Find where the given text appears and provide that cell's center as [x, y] coordinate. 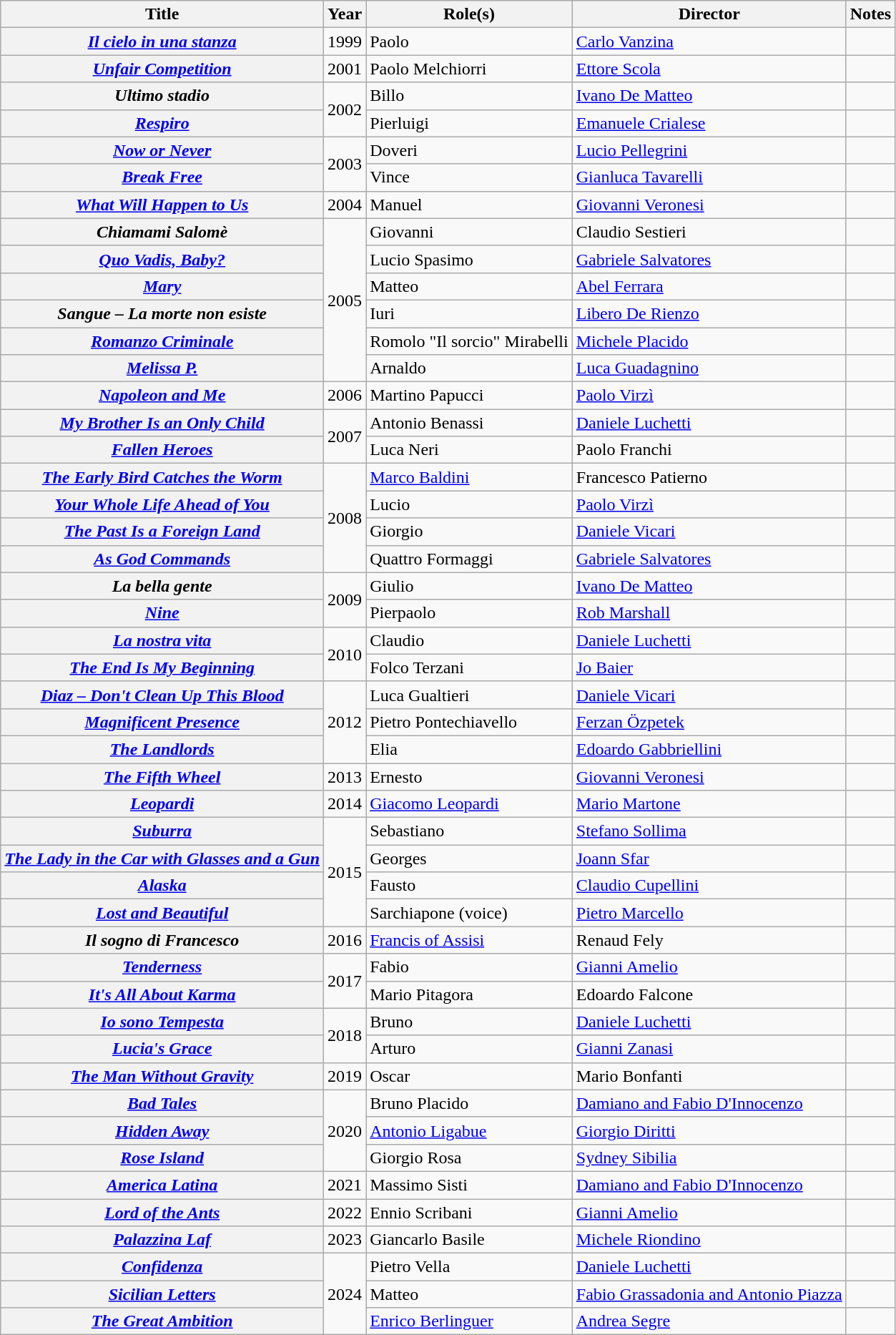
Confidenza [162, 1267]
2019 [345, 1076]
Francis of Assisi [469, 940]
The Early Bird Catches the Worm [162, 477]
2005 [345, 300]
Pierluigi [469, 123]
Pietro Pontechiavello [469, 722]
Your Whole Life Ahead of You [162, 504]
2023 [345, 1240]
Break Free [162, 177]
2018 [345, 1035]
Ettore Scola [709, 69]
Carlo Vanzina [709, 41]
Iuri [469, 313]
2021 [345, 1185]
2006 [345, 396]
Arturo [469, 1049]
Sydney Sibilia [709, 1158]
Gianluca Tavarelli [709, 177]
Romolo "Il sorcio" Mirabelli [469, 341]
Rose Island [162, 1158]
Mary [162, 286]
The Great Ambition [162, 1321]
2004 [345, 205]
Io sono Tempesta [162, 1022]
Renaud Fely [709, 940]
Hidden Away [162, 1130]
Sarchiapone (voice) [469, 913]
2015 [345, 872]
Luca Neri [469, 450]
2020 [345, 1130]
Enrico Berlinguer [469, 1321]
Nine [162, 613]
2013 [345, 776]
Luca Guadagnino [709, 368]
Pierpaolo [469, 613]
Palazzina Laf [162, 1240]
Lord of the Ants [162, 1213]
Edoardo Falcone [709, 994]
The Man Without Gravity [162, 1076]
2008 [345, 518]
Paolo Melchiorri [469, 69]
Lost and Beautiful [162, 913]
Arnaldo [469, 368]
Manuel [469, 205]
Emanuele Crialese [709, 123]
Giorgio [469, 532]
Bruno [469, 1022]
2024 [345, 1294]
Romanzo Criminale [162, 341]
Pietro Vella [469, 1267]
Folco Terzani [469, 667]
Mario Pitagora [469, 994]
Luca Gualtieri [469, 695]
Francesco Patierno [709, 477]
Role(s) [469, 14]
2001 [345, 69]
My Brother Is an Only Child [162, 423]
2014 [345, 804]
Ferzan Özpetek [709, 722]
Massimo Sisti [469, 1185]
The Landlords [162, 749]
Lucia's Grace [162, 1049]
Sicilian Letters [162, 1294]
Pietro Marcello [709, 913]
Quattro Formaggi [469, 559]
Vince [469, 177]
Joann Sfar [709, 859]
La nostra vita [162, 640]
Sebastiano [469, 831]
Martino Papucci [469, 396]
As God Commands [162, 559]
The Past Is a Foreign Land [162, 532]
Melissa P. [162, 368]
Gianni Zanasi [709, 1049]
Suburra [162, 831]
Leopardi [162, 804]
Chiamami Salomè [162, 232]
Paolo [469, 41]
Giorgio Rosa [469, 1158]
Marco Baldini [469, 477]
Notes [870, 14]
Title [162, 14]
Ultimo stadio [162, 96]
Fallen Heroes [162, 450]
Tenderness [162, 967]
Year [345, 14]
Edoardo Gabbriellini [709, 749]
Stefano Sollima [709, 831]
Jo Baier [709, 667]
Mario Martone [709, 804]
2010 [345, 654]
1999 [345, 41]
Giancarlo Basile [469, 1240]
Michele Riondino [709, 1240]
2007 [345, 436]
Antonio Benassi [469, 423]
It's All About Karma [162, 994]
Michele Placido [709, 341]
Lucio Pellegrini [709, 150]
Ennio Scribani [469, 1213]
Claudio Sestieri [709, 232]
2009 [345, 600]
Doveri [469, 150]
Claudio Cupellini [709, 886]
Giorgio Diritti [709, 1130]
Antonio Ligabue [469, 1130]
Giovanni [469, 232]
2003 [345, 164]
Abel Ferrara [709, 286]
The Fifth Wheel [162, 776]
Director [709, 14]
Bad Tales [162, 1103]
The Lady in the Car with Glasses and a Gun [162, 859]
Giulio [469, 586]
Bruno Placido [469, 1103]
Lucio Spasimo [469, 259]
Mario Bonfanti [709, 1076]
Giacomo Leopardi [469, 804]
Il cielo in una stanza [162, 41]
Libero De Rienzo [709, 313]
Rob Marshall [709, 613]
Napoleon and Me [162, 396]
Fausto [469, 886]
Billo [469, 96]
Andrea Segre [709, 1321]
Georges [469, 859]
Unfair Competition [162, 69]
La bella gente [162, 586]
Magnificent Presence [162, 722]
Alaska [162, 886]
The End Is My Beginning [162, 667]
Diaz – Don't Clean Up This Blood [162, 695]
Fabio [469, 967]
Fabio Grassadonia and Antonio Piazza [709, 1294]
Quo Vadis, Baby? [162, 259]
What Will Happen to Us [162, 205]
Now or Never [162, 150]
Ernesto [469, 776]
2016 [345, 940]
Oscar [469, 1076]
2002 [345, 109]
Lucio [469, 504]
Elia [469, 749]
Respiro [162, 123]
2017 [345, 981]
2022 [345, 1213]
Paolo Franchi [709, 450]
Sangue – La morte non esiste [162, 313]
Il sogno di Francesco [162, 940]
2012 [345, 722]
America Latina [162, 1185]
Claudio [469, 640]
